Determine the [x, y] coordinate at the center of the cell enclosing the given text.  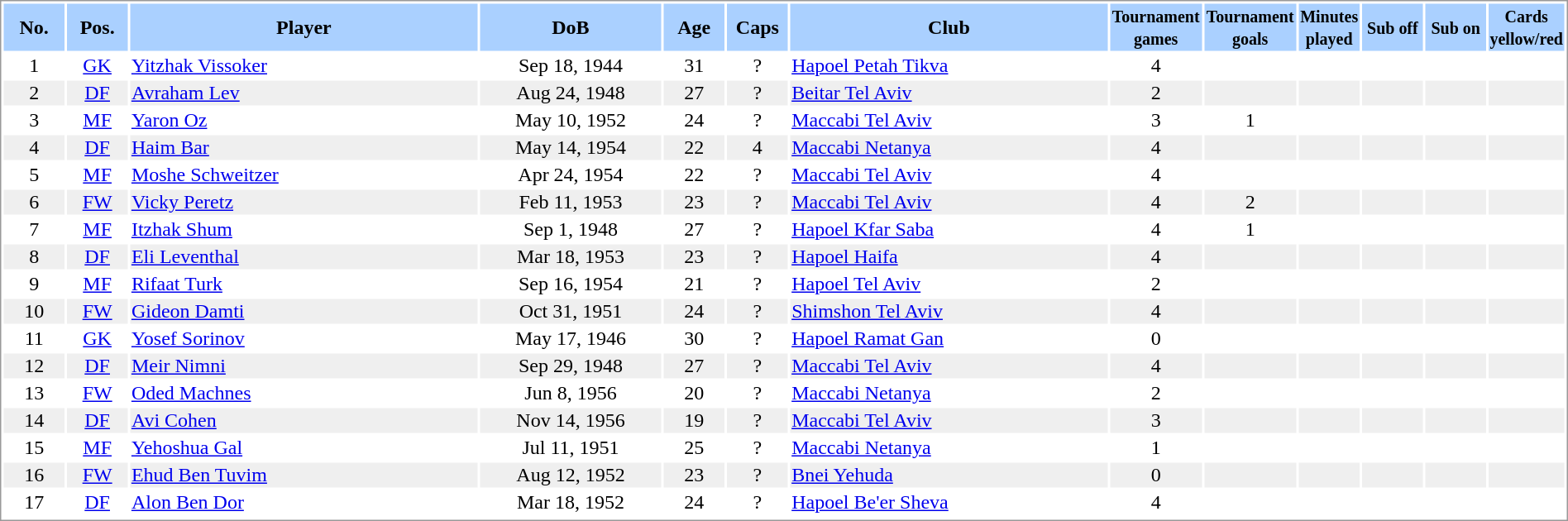
16 [33, 476]
Gideon Damti [304, 312]
Alon Ben Dor [304, 502]
DoB [571, 26]
6 [33, 203]
Moshe Schweitzer [304, 174]
Yehoshua Gal [304, 447]
Age [693, 26]
Vicky Peretz [304, 203]
Hapoel Petah Tikva [949, 65]
21 [693, 284]
Player [304, 26]
Sep 1, 1948 [571, 229]
13 [33, 393]
Cardsyellow/red [1527, 26]
Minutesplayed [1329, 26]
Yitzhak Vissoker [304, 65]
Oct 31, 1951 [571, 312]
Sep 18, 1944 [571, 65]
Oded Machnes [304, 393]
Hapoel Tel Aviv [949, 284]
Aug 12, 1952 [571, 476]
Jul 11, 1951 [571, 447]
Eli Leventhal [304, 257]
Tournamentgames [1156, 26]
Hapoel Haifa [949, 257]
Meir Nimni [304, 366]
Apr 24, 1954 [571, 174]
Caps [758, 26]
Sub off [1393, 26]
Sep 16, 1954 [571, 284]
Hapoel Be'er Sheva [949, 502]
5 [33, 174]
Mar 18, 1952 [571, 502]
8 [33, 257]
15 [33, 447]
Avraham Lev [304, 93]
Mar 18, 1953 [571, 257]
Avi Cohen [304, 421]
Itzhak Shum [304, 229]
Nov 14, 1956 [571, 421]
Sub on [1456, 26]
31 [693, 65]
Hapoel Ramat Gan [949, 338]
Yosef Sorinov [304, 338]
Jun 8, 1956 [571, 393]
Bnei Yehuda [949, 476]
Club [949, 26]
May 10, 1952 [571, 120]
May 14, 1954 [571, 148]
Yaron Oz [304, 120]
20 [693, 393]
7 [33, 229]
No. [33, 26]
Rifaat Turk [304, 284]
Aug 24, 1948 [571, 93]
11 [33, 338]
14 [33, 421]
Ehud Ben Tuvim [304, 476]
30 [693, 338]
17 [33, 502]
9 [33, 284]
Tournamentgoals [1250, 26]
12 [33, 366]
Sep 29, 1948 [571, 366]
25 [693, 447]
Haim Bar [304, 148]
May 17, 1946 [571, 338]
Pos. [98, 26]
10 [33, 312]
Shimshon Tel Aviv [949, 312]
Beitar Tel Aviv [949, 93]
Hapoel Kfar Saba [949, 229]
Feb 11, 1953 [571, 203]
19 [693, 421]
